Detect which cell encompasses the target text, then output its (x, y) center coordinate. 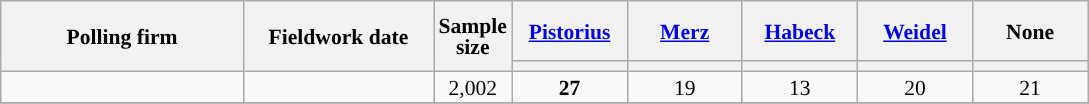
13 (800, 86)
Fieldwork date (338, 36)
Habeck (800, 31)
None (1030, 31)
2,002 (473, 86)
Merz (684, 31)
Samplesize (473, 36)
21 (1030, 86)
19 (684, 86)
20 (914, 86)
Polling firm (122, 36)
Weidel (914, 31)
27 (570, 86)
Pistorius (570, 31)
